Detect which cell encompasses the target text, then output its (X, Y) center coordinate. 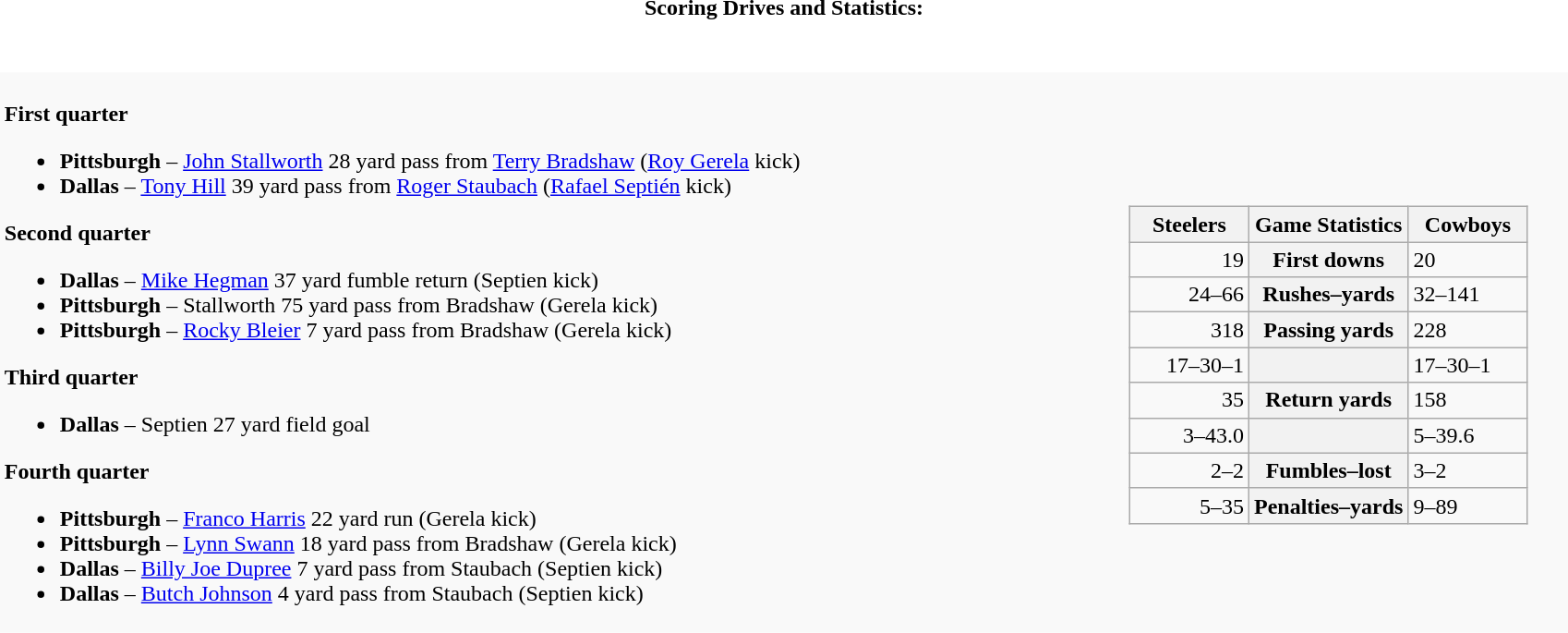
Cowboys (1468, 225)
318 (1189, 330)
32–141 (1468, 295)
35 (1189, 400)
Passing yards (1329, 330)
20 (1468, 260)
Rushes–yards (1329, 295)
3–2 (1468, 470)
9–89 (1468, 505)
19 (1189, 260)
3–43.0 (1189, 435)
Penalties–yards (1329, 505)
Steelers (1189, 225)
5–39.6 (1468, 435)
First downs (1329, 260)
2–2 (1189, 470)
Game Statistics (1329, 225)
Fumbles–lost (1329, 470)
24–66 (1189, 295)
5–35 (1189, 505)
158 (1468, 400)
Return yards (1329, 400)
228 (1468, 330)
